Locate the cell with the specified text and output its (X, Y) center coordinate. 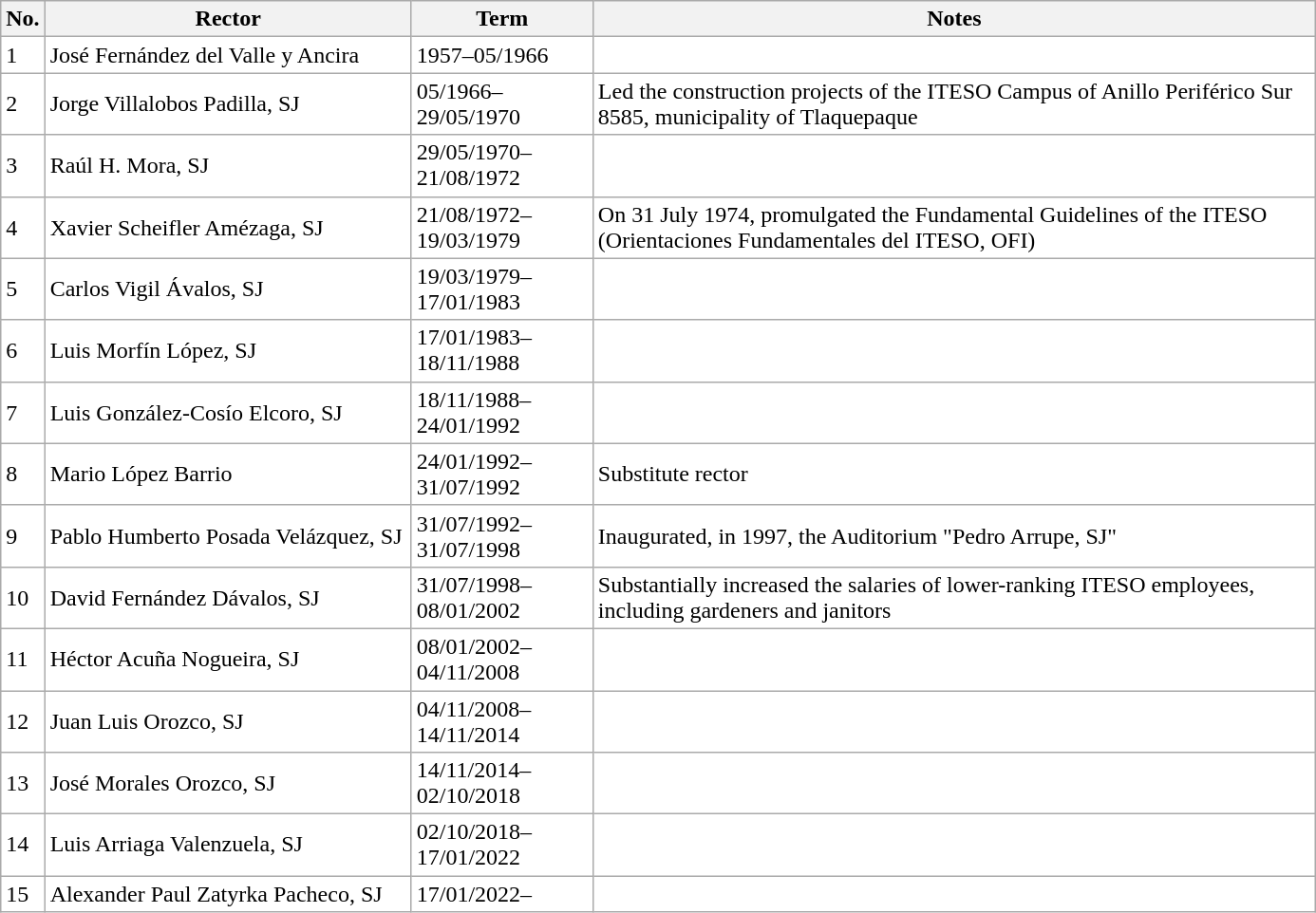
05/1966–29/05/1970 (501, 104)
Notes (953, 19)
Luis Arriaga Valenzuela, SJ (228, 845)
10 (23, 598)
Substantially increased the salaries of lower-ranking ITESO employees, including gardeners and janitors (953, 598)
David Fernández Dávalos, SJ (228, 598)
No. (23, 19)
Led the construction projects of the ITESO Campus of Anillo Periférico Sur 8585, municipality of Tlaquepaque (953, 104)
Raúl H. Mora, SJ (228, 165)
Xavier Scheifler Amézaga, SJ (228, 228)
7 (23, 412)
Jorge Villalobos Padilla, SJ (228, 104)
21/08/1972–19/03/1979 (501, 228)
08/01/2002–04/11/2008 (501, 659)
Term (501, 19)
14/11/2014–02/10/2018 (501, 784)
Mario López Barrio (228, 475)
Luis González-Cosío Elcoro, SJ (228, 412)
1 (23, 55)
04/11/2008–14/11/2014 (501, 721)
1957–05/1966 (501, 55)
5 (23, 289)
On 31 July 1974, promulgated the Fundamental Guidelines of the ITESO (Orientaciones Fundamentales del ITESO, OFI) (953, 228)
4 (23, 228)
Héctor Acuña Nogueira, SJ (228, 659)
8 (23, 475)
17/01/1983–18/11/1988 (501, 351)
6 (23, 351)
02/10/2018–17/01/2022 (501, 845)
Carlos Vigil Ávalos, SJ (228, 289)
Inaugurated, in 1997, the Auditorium "Pedro Arrupe, SJ" (953, 535)
Pablo Humberto Posada Velázquez, SJ (228, 535)
11 (23, 659)
29/05/1970–21/08/1972 (501, 165)
2 (23, 104)
15 (23, 894)
Rector (228, 19)
17/01/2022– (501, 894)
José Fernández del Valle y Ancira (228, 55)
18/11/1988–24/01/1992 (501, 412)
Luis Morfín López, SJ (228, 351)
31/07/1998–08/01/2002 (501, 598)
Substitute rector (953, 475)
19/03/1979–17/01/1983 (501, 289)
José Morales Orozco, SJ (228, 784)
Juan Luis Orozco, SJ (228, 721)
Alexander Paul Zatyrka Pacheco, SJ (228, 894)
13 (23, 784)
24/01/1992–31/07/1992 (501, 475)
9 (23, 535)
3 (23, 165)
31/07/1992–31/07/1998 (501, 535)
14 (23, 845)
12 (23, 721)
